Return the (x, y) coordinate for the center point of the cell that contains the specified text.  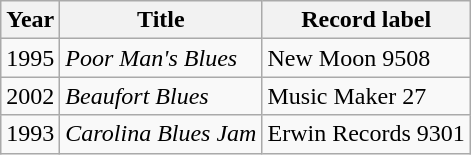
Record label (366, 20)
New Moon 9508 (366, 58)
Music Maker 27 (366, 96)
1993 (30, 134)
Erwin Records 9301 (366, 134)
2002 (30, 96)
Poor Man's Blues (161, 58)
Title (161, 20)
Year (30, 20)
Carolina Blues Jam (161, 134)
1995 (30, 58)
Beaufort Blues (161, 96)
